Output the (X, Y) coordinate of the center of the cell containing the given text.  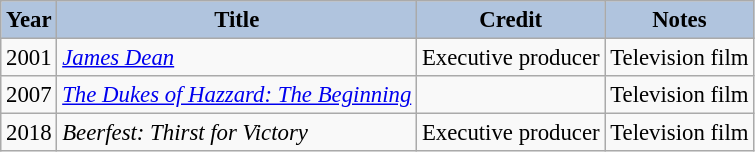
2001 (29, 58)
Title (237, 20)
Notes (680, 20)
Year (29, 20)
2007 (29, 95)
James Dean (237, 58)
2018 (29, 133)
Credit (511, 20)
Beerfest: Thirst for Victory (237, 133)
The Dukes of Hazzard: The Beginning (237, 95)
